Search for the cell housing the specified text and yield its [X, Y] center coordinate. 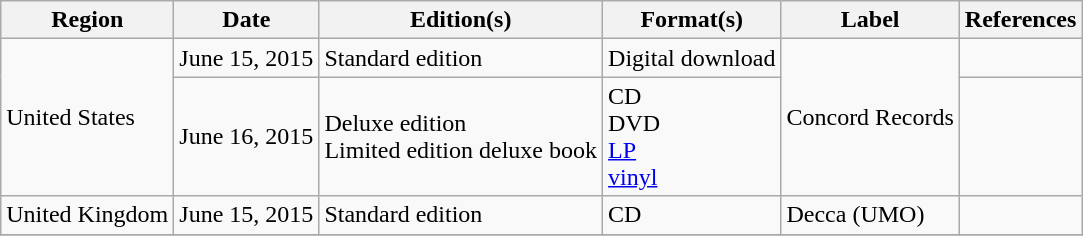
CD [692, 215]
CDDVDLPvinyl [692, 136]
References [1020, 20]
June 16, 2015 [246, 136]
Format(s) [692, 20]
Edition(s) [461, 20]
Date [246, 20]
Concord Records [870, 118]
United States [88, 118]
United Kingdom [88, 215]
Deluxe editionLimited edition deluxe book [461, 136]
Digital download [692, 58]
Decca (UMO) [870, 215]
Region [88, 20]
Label [870, 20]
